Scan for the cell matching the given text and deliver its [x, y] coordinate at center. 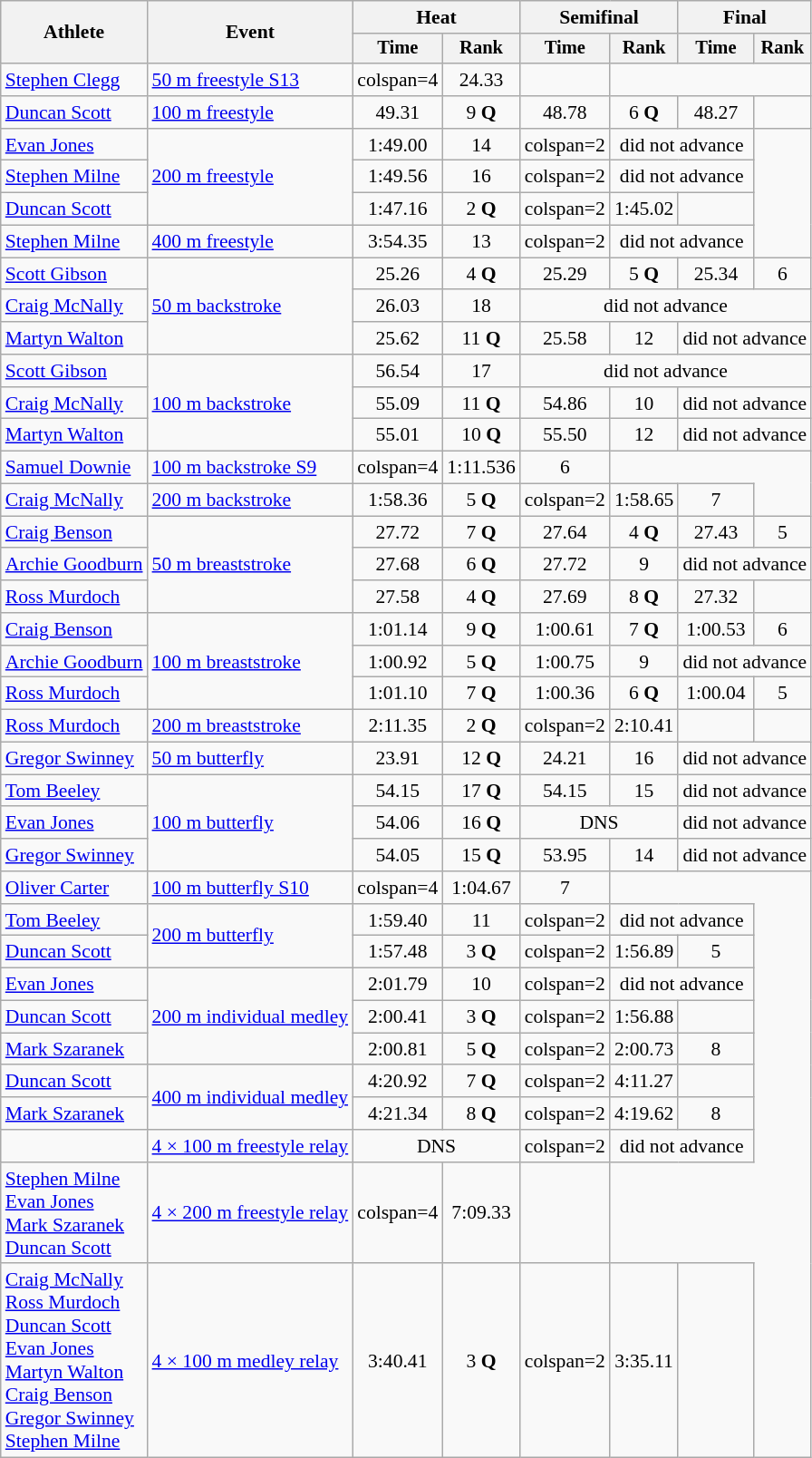
24.33 [480, 80]
27.64 [565, 532]
2:01.79 [397, 985]
25.29 [565, 274]
200 m backstroke [250, 501]
48.27 [716, 112]
4:19.62 [643, 1113]
Craig McNallyRoss Murdoch Duncan Scott Evan JonesMartyn WaltonCraig BensonGregor SwinneyStephen Milne [74, 1361]
100 m freestyle [250, 112]
16 Q [480, 823]
3:54.35 [397, 242]
54.06 [397, 823]
1:00.75 [565, 662]
Stephen MilneEvan JonesMark SzaranekDuncan Scott [74, 1213]
15 [643, 791]
400 m individual medley [250, 1097]
1:49.56 [397, 177]
2:11.35 [397, 726]
1:49.00 [397, 145]
24.21 [565, 759]
54.86 [565, 403]
1:01.10 [397, 694]
1:57.48 [397, 952]
50 m freestyle S13 [250, 80]
100 m butterfly S10 [250, 888]
1:11.536 [480, 468]
Heat [437, 17]
54.05 [397, 855]
48.78 [565, 112]
12 Q [480, 759]
100 m backstroke [250, 403]
2:10.41 [643, 726]
1:00.53 [716, 629]
27.68 [397, 565]
18 [480, 306]
4:11.27 [643, 1082]
200 m freestyle [250, 178]
50 m butterfly [250, 759]
Event [250, 33]
Final [745, 17]
25.62 [397, 338]
2:00.41 [397, 1017]
10 Q [480, 435]
49.31 [397, 112]
55.01 [397, 435]
3:40.41 [397, 1361]
100 m breaststroke [250, 662]
400 m freestyle [250, 242]
53.95 [565, 855]
1:59.40 [397, 920]
55.50 [565, 435]
4 × 200 m freestyle relay [250, 1213]
27.58 [397, 597]
27.69 [565, 597]
Semifinal [600, 17]
200 m butterfly [250, 936]
27.32 [716, 597]
27.43 [716, 532]
25.58 [565, 338]
3:35.11 [643, 1361]
50 m backstroke [250, 306]
4:20.92 [397, 1082]
1:58.36 [397, 501]
11 [480, 920]
Oliver Carter [74, 888]
200 m breaststroke [250, 726]
55.09 [397, 403]
4 × 100 m medley relay [250, 1361]
1:04.67 [480, 888]
15 Q [480, 855]
56.54 [397, 371]
13 [480, 242]
2:00.81 [397, 1049]
200 m individual medley [250, 1017]
17 Q [480, 791]
23.91 [397, 759]
1:00.61 [565, 629]
1:01.14 [397, 629]
1:00.04 [716, 694]
50 m breaststroke [250, 564]
1:56.88 [643, 1017]
Athlete [74, 33]
Stephen Clegg [74, 80]
4 × 100 m freestyle relay [250, 1146]
7:09.33 [480, 1213]
1:45.02 [643, 209]
1:00.92 [397, 662]
100 m butterfly [250, 823]
26.03 [397, 306]
17 [480, 371]
1:00.36 [565, 694]
2:00.73 [643, 1049]
25.34 [716, 274]
1:58.65 [643, 501]
4:21.34 [397, 1113]
1:56.89 [643, 952]
1:47.16 [397, 209]
Samuel Downie [74, 468]
25.26 [397, 274]
100 m backstroke S9 [250, 468]
